Scan for the cell matching the given text and deliver its [x, y] coordinate at center. 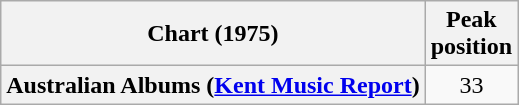
Peakposition [471, 34]
33 [471, 85]
Australian Albums (Kent Music Report) [213, 85]
Chart (1975) [213, 34]
